Pinpoint the cell where the given text exists, returning its [x, y] midpoint coordinate. 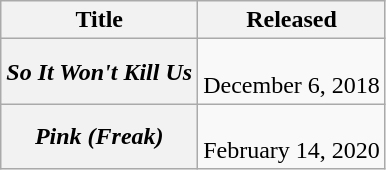
Released [292, 20]
So It Won't Kill Us [100, 72]
February 14, 2020 [292, 136]
Title [100, 20]
December 6, 2018 [292, 72]
Pink (Freak) [100, 136]
